From the cell containing the given text, extract its center point as (X, Y) coordinate. 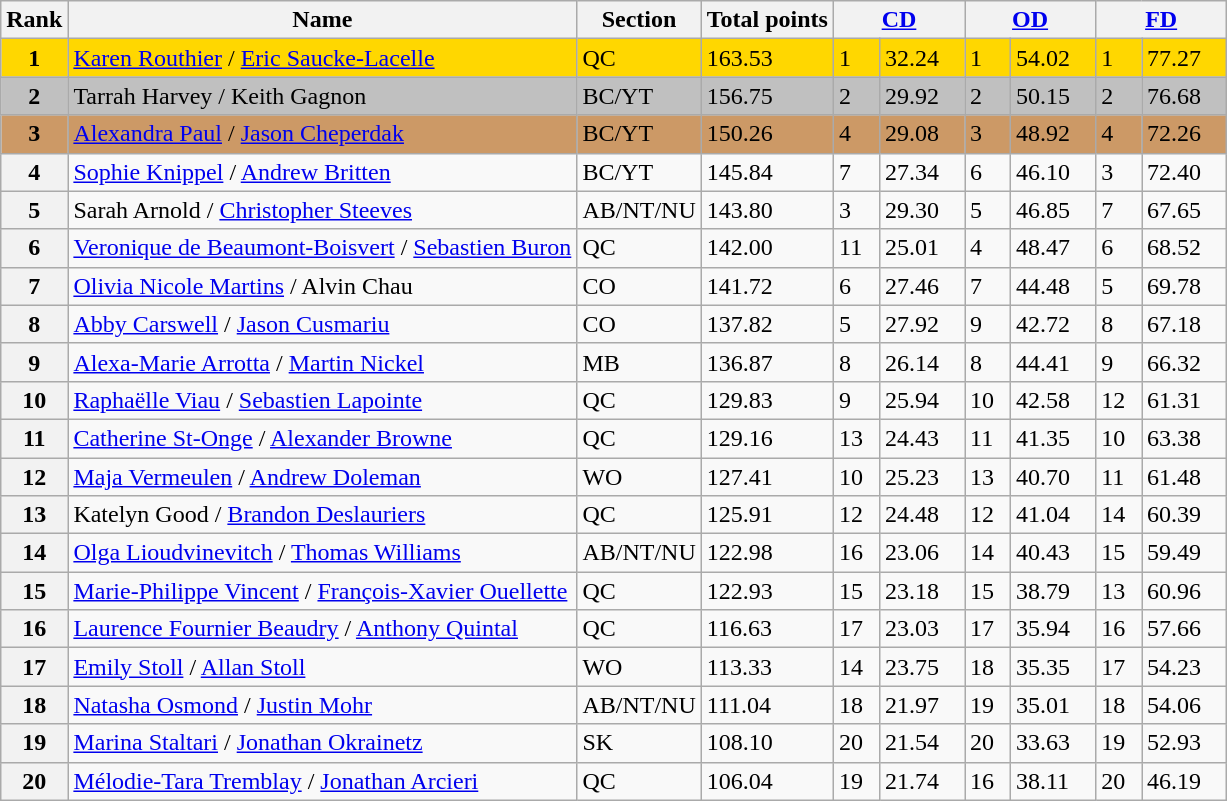
122.98 (767, 553)
Karen Routhier / Eric Saucke-Lacelle (322, 58)
111.04 (767, 705)
Sarah Arnold / Christopher Steeves (322, 210)
23.18 (922, 591)
29.08 (922, 134)
54.06 (1184, 705)
113.33 (767, 667)
Catherine St-Onge / Alexander Browne (322, 438)
40.43 (1052, 553)
76.68 (1184, 96)
67.18 (1184, 324)
25.01 (922, 248)
Abby Carswell / Jason Cusmariu (322, 324)
63.38 (1184, 438)
60.39 (1184, 515)
Katelyn Good / Brandon Deslauriers (322, 515)
21.54 (922, 743)
125.91 (767, 515)
59.49 (1184, 553)
33.63 (1052, 743)
46.10 (1052, 172)
Mélodie-Tara Tremblay / Jonathan Arcieri (322, 781)
Natasha Osmond / Justin Mohr (322, 705)
52.93 (1184, 743)
48.47 (1052, 248)
35.01 (1052, 705)
CD (898, 20)
35.94 (1052, 629)
72.26 (1184, 134)
150.26 (767, 134)
Olga Lioudvinevitch / Thomas Williams (322, 553)
FD (1162, 20)
142.00 (767, 248)
137.82 (767, 324)
23.03 (922, 629)
24.48 (922, 515)
69.78 (1184, 286)
143.80 (767, 210)
21.74 (922, 781)
Rank (34, 20)
Emily Stoll / Allan Stoll (322, 667)
Alexandra Paul / Jason Cheperdak (322, 134)
50.15 (1052, 96)
67.65 (1184, 210)
66.32 (1184, 362)
Total points (767, 20)
26.14 (922, 362)
Marie-Philippe Vincent / François-Xavier Ouellette (322, 591)
27.34 (922, 172)
44.48 (1052, 286)
MB (639, 362)
OD (1030, 20)
Raphaëlle Viau / Sebastien Lapointe (322, 400)
77.27 (1184, 58)
54.23 (1184, 667)
46.85 (1052, 210)
Name (322, 20)
129.16 (767, 438)
25.94 (922, 400)
72.40 (1184, 172)
40.70 (1052, 477)
60.96 (1184, 591)
27.92 (922, 324)
25.23 (922, 477)
116.63 (767, 629)
44.41 (1052, 362)
61.48 (1184, 477)
108.10 (767, 743)
24.43 (922, 438)
35.35 (1052, 667)
21.97 (922, 705)
46.19 (1184, 781)
Laurence Fournier Beaudry / Anthony Quintal (322, 629)
Olivia Nicole Martins / Alvin Chau (322, 286)
145.84 (767, 172)
SK (639, 743)
29.92 (922, 96)
Section (639, 20)
129.83 (767, 400)
136.87 (767, 362)
57.66 (1184, 629)
141.72 (767, 286)
122.93 (767, 591)
41.35 (1052, 438)
23.75 (922, 667)
38.79 (1052, 591)
163.53 (767, 58)
Marina Staltari / Jonathan Okrainetz (322, 743)
23.06 (922, 553)
32.24 (922, 58)
29.30 (922, 210)
61.31 (1184, 400)
41.04 (1052, 515)
68.52 (1184, 248)
48.92 (1052, 134)
Sophie Knippel / Andrew Britten (322, 172)
Veronique de Beaumont-Boisvert / Sebastien Buron (322, 248)
38.11 (1052, 781)
Maja Vermeulen / Andrew Doleman (322, 477)
Alexa-Marie Arrotta / Martin Nickel (322, 362)
127.41 (767, 477)
Tarrah Harvey / Keith Gagnon (322, 96)
42.72 (1052, 324)
42.58 (1052, 400)
27.46 (922, 286)
156.75 (767, 96)
106.04 (767, 781)
54.02 (1052, 58)
